Detect which cell encompasses the target text, then output its [x, y] center coordinate. 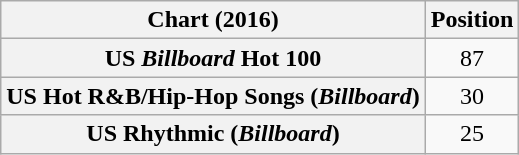
Position [472, 20]
30 [472, 96]
US Hot R&B/Hip-Hop Songs (Billboard) [213, 96]
US Rhythmic (Billboard) [213, 134]
87 [472, 58]
25 [472, 134]
Chart (2016) [213, 20]
US Billboard Hot 100 [213, 58]
